Locate the cell with the specified text and output its (X, Y) center coordinate. 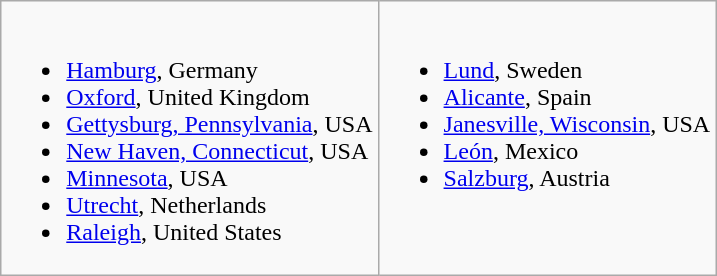
Lund, Sweden Alicante, Spain Janesville, Wisconsin, USA León, Mexico Salzburg, Austria (547, 138)
